Search for the cell housing the specified text and yield its [X, Y] center coordinate. 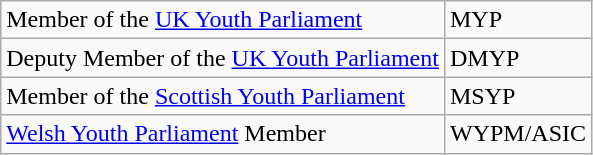
WYPM/ASIC [518, 134]
MYP [518, 20]
Welsh Youth Parliament Member [223, 134]
DMYP [518, 58]
Deputy Member of the UK Youth Parliament [223, 58]
MSYP [518, 96]
Member of the Scottish Youth Parliament [223, 96]
Member of the UK Youth Parliament [223, 20]
